Scan for the cell matching the given text and deliver its (X, Y) coordinate at center. 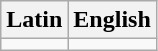
English (112, 20)
Latin (34, 20)
